Detect which cell encompasses the target text, then output its (x, y) center coordinate. 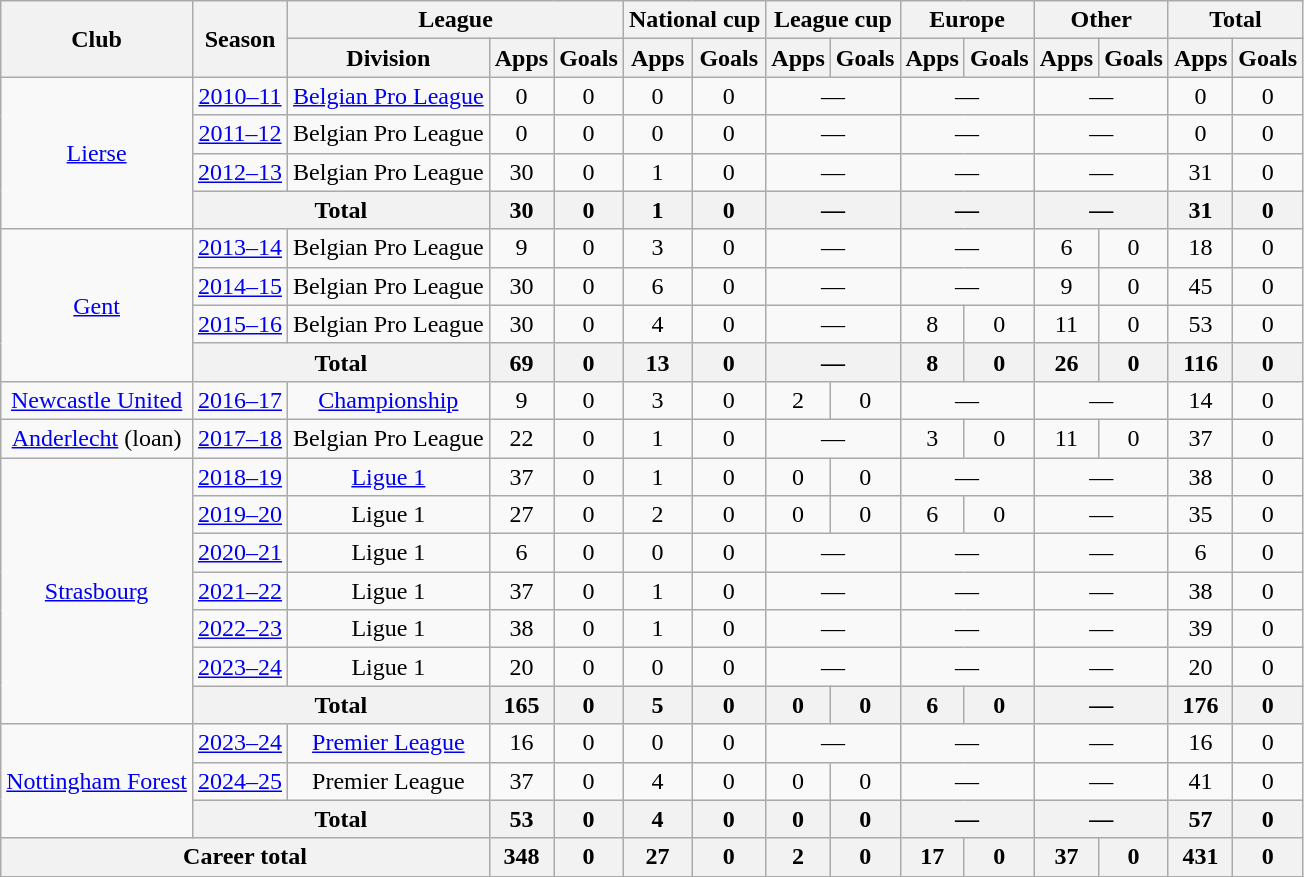
13 (657, 362)
22 (521, 438)
165 (521, 705)
14 (1200, 400)
69 (521, 362)
Division (389, 58)
35 (1200, 515)
5 (657, 705)
Gent (97, 305)
2011–12 (240, 134)
League (456, 20)
Newcastle United (97, 400)
431 (1200, 857)
Europe (967, 20)
116 (1200, 362)
2018–19 (240, 477)
57 (1200, 819)
Season (240, 39)
18 (1200, 248)
2022–23 (240, 629)
2021–22 (240, 591)
39 (1200, 629)
2019–20 (240, 515)
2013–14 (240, 248)
Lierse (97, 153)
2012–13 (240, 172)
Anderlecht (loan) (97, 438)
176 (1200, 705)
Nottingham Forest (97, 781)
Championship (389, 400)
Strasbourg (97, 591)
348 (521, 857)
2010–11 (240, 96)
45 (1200, 286)
2014–15 (240, 286)
41 (1200, 781)
2015–16 (240, 324)
26 (1066, 362)
2020–21 (240, 553)
National cup (694, 20)
Career total (245, 857)
2016–17 (240, 400)
League cup (833, 20)
2017–18 (240, 438)
2024–25 (240, 781)
17 (932, 857)
Other (1101, 20)
Club (97, 39)
